Provide the [x, y] coordinate of the cell's center where the given text is located.  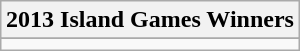
2013 Island Games Winners [150, 20]
